From the cell containing the given text, extract its center point as (X, Y) coordinate. 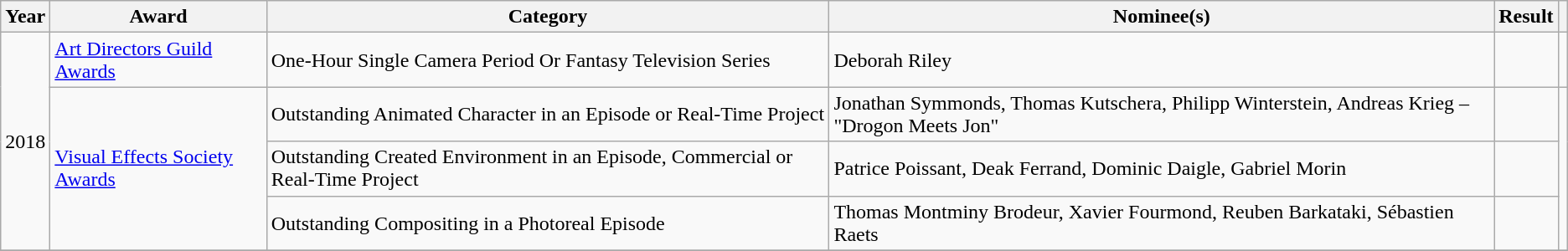
Outstanding Compositing in a Photoreal Episode (548, 223)
Thomas Montminy Brodeur, Xavier Fourmond, Reuben Barkataki, Sébastien Raets (1162, 223)
Award (158, 17)
Nominee(s) (1162, 17)
Outstanding Animated Character in an Episode or Real-Time Project (548, 114)
Art Directors Guild Awards (158, 60)
Result (1526, 17)
One-Hour Single Camera Period Or Fantasy Television Series (548, 60)
Patrice Poissant, Deak Ferrand, Dominic Daigle, Gabriel Morin (1162, 169)
Visual Effects Society Awards (158, 169)
2018 (25, 141)
Outstanding Created Environment in an Episode, Commercial or Real-Time Project (548, 169)
Year (25, 17)
Category (548, 17)
Deborah Riley (1162, 60)
Jonathan Symmonds, Thomas Kutschera, Philipp Winterstein, Andreas Krieg – "Drogon Meets Jon" (1162, 114)
